Determine the (x, y) coordinate at the center of the cell enclosing the given text.  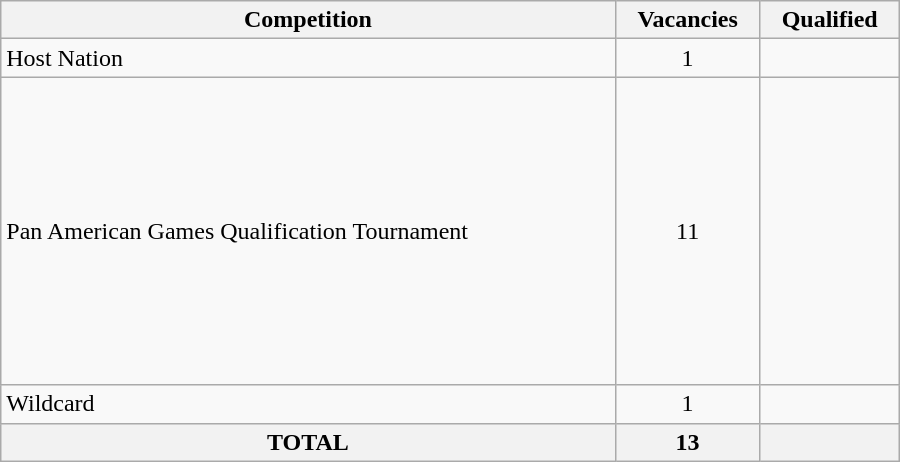
TOTAL (308, 442)
Host Nation (308, 58)
Wildcard (308, 404)
Pan American Games Qualification Tournament (308, 231)
Vacancies (688, 20)
11 (688, 231)
13 (688, 442)
Qualified (830, 20)
Competition (308, 20)
